Return [x, y] of the center of cell containing provided text 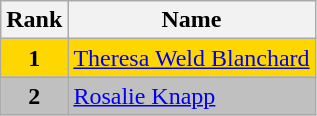
Name [192, 20]
Rosalie Knapp [192, 96]
2 [34, 96]
Rank [34, 20]
1 [34, 58]
Theresa Weld Blanchard [192, 58]
